Detect which cell encompasses the target text, then output its (X, Y) center coordinate. 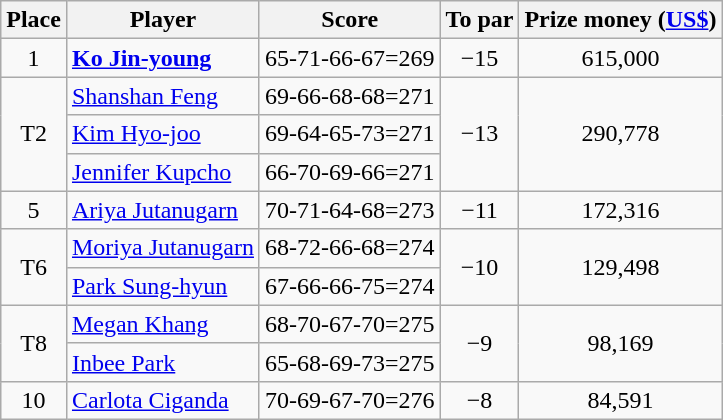
Kim Hyo-joo (162, 134)
615,000 (620, 58)
65-71-66-67=269 (350, 58)
T6 (34, 267)
Jennifer Kupcho (162, 172)
290,778 (620, 134)
98,169 (620, 343)
68-72-66-68=274 (350, 248)
Score (350, 20)
69-66-68-68=271 (350, 96)
Carlota Ciganda (162, 400)
70-71-64-68=273 (350, 210)
Ko Jin-young (162, 58)
−11 (480, 210)
To par (480, 20)
172,316 (620, 210)
Inbee Park (162, 362)
129,498 (620, 267)
Prize money (US$) (620, 20)
Moriya Jutanugarn (162, 248)
T8 (34, 343)
−13 (480, 134)
69-64-65-73=271 (350, 134)
67-66-66-75=274 (350, 286)
68-70-67-70=275 (350, 324)
Park Sung-hyun (162, 286)
66-70-69-66=271 (350, 172)
5 (34, 210)
84,591 (620, 400)
−8 (480, 400)
Megan Khang (162, 324)
−15 (480, 58)
Place (34, 20)
Ariya Jutanugarn (162, 210)
1 (34, 58)
−10 (480, 267)
Shanshan Feng (162, 96)
70-69-67-70=276 (350, 400)
−9 (480, 343)
65-68-69-73=275 (350, 362)
T2 (34, 134)
Player (162, 20)
10 (34, 400)
